Output the [x, y] coordinate of the center of the cell containing the given text.  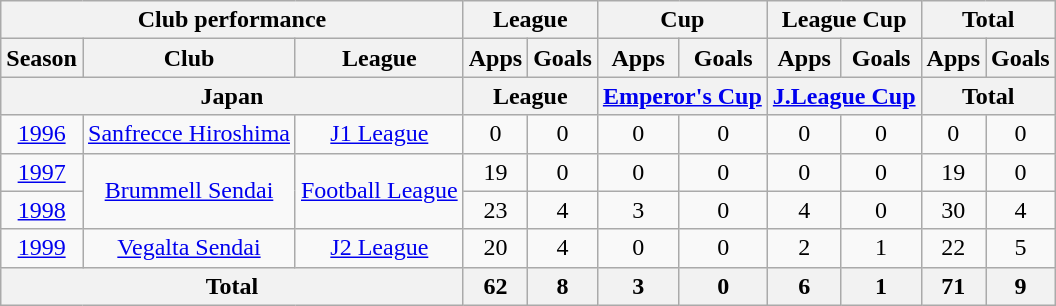
1996 [42, 134]
Club [188, 58]
9 [1021, 286]
1999 [42, 248]
Japan [232, 96]
Club performance [232, 20]
2 [804, 248]
J.League Cup [844, 96]
1998 [42, 210]
20 [495, 248]
23 [495, 210]
Cup [682, 20]
J2 League [379, 248]
1997 [42, 172]
Emperor's Cup [682, 96]
5 [1021, 248]
Vegalta Sendai [188, 248]
J1 League [379, 134]
62 [495, 286]
22 [953, 248]
Brummell Sendai [188, 191]
Season [42, 58]
6 [804, 286]
71 [953, 286]
30 [953, 210]
8 [563, 286]
Sanfrecce Hiroshima [188, 134]
Football League [379, 191]
League Cup [844, 20]
